Locate the cell with the specified text and output its (X, Y) center coordinate. 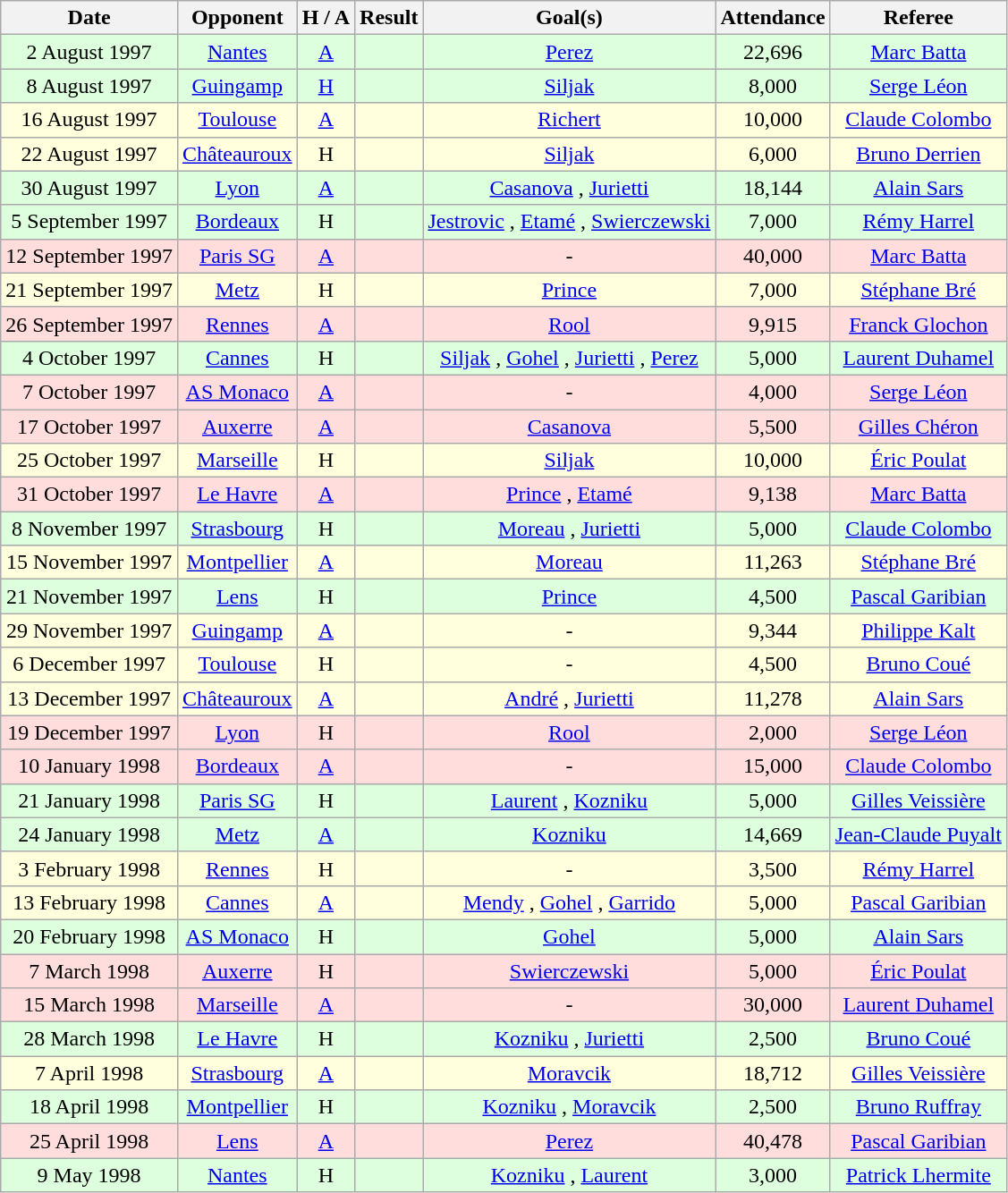
Bruno Derrien (918, 154)
Moreau (569, 563)
Jestrovic , Etamé , Swierczewski (569, 222)
30,000 (773, 1005)
17 October 1997 (89, 427)
Kozniku , Moravcik (569, 1107)
30 August 1997 (89, 188)
24 January 1998 (89, 834)
André , Jurietti (569, 698)
Bruno Ruffray (918, 1107)
5,500 (773, 427)
25 April 1998 (89, 1141)
5 September 1997 (89, 222)
H / A (326, 18)
6 December 1997 (89, 664)
2 August 1997 (89, 52)
22,696 (773, 52)
Referee (918, 18)
11,263 (773, 563)
18,144 (773, 188)
10 January 1998 (89, 766)
3 February 1998 (89, 868)
15 March 1998 (89, 1005)
9,344 (773, 630)
26 September 1997 (89, 324)
Moreau , Jurietti (569, 529)
Goal(s) (569, 18)
Casanova , Jurietti (569, 188)
Date (89, 18)
20 February 1998 (89, 936)
Jean-Claude Puyalt (918, 834)
9,915 (773, 324)
Richert (569, 120)
6,000 (773, 154)
7 April 1998 (89, 1073)
21 September 1997 (89, 290)
7 March 1998 (89, 970)
Result (389, 18)
19 December 1997 (89, 732)
Kozniku (569, 834)
11,278 (773, 698)
22 August 1997 (89, 154)
Casanova (569, 427)
29 November 1997 (89, 630)
Kozniku , Laurent (569, 1175)
Gilles Chéron (918, 427)
40,000 (773, 256)
7 October 1997 (89, 392)
3,500 (773, 868)
Siljak , Gohel , Jurietti , Perez (569, 358)
21 November 1997 (89, 596)
3,000 (773, 1175)
Swierczewski (569, 970)
Prince , Etamé (569, 495)
31 October 1997 (89, 495)
Philippe Kalt (918, 630)
13 February 1998 (89, 902)
15,000 (773, 766)
9 May 1998 (89, 1175)
Opponent (237, 18)
Franck Glochon (918, 324)
40,478 (773, 1141)
4 October 1997 (89, 358)
28 March 1998 (89, 1039)
13 December 1997 (89, 698)
9,138 (773, 495)
4,000 (773, 392)
18 April 1998 (89, 1107)
Moravcik (569, 1073)
21 January 1998 (89, 800)
12 September 1997 (89, 256)
8 August 1997 (89, 86)
8 November 1997 (89, 529)
8,000 (773, 86)
Gohel (569, 936)
Laurent , Kozniku (569, 800)
15 November 1997 (89, 563)
2,000 (773, 732)
25 October 1997 (89, 461)
Mendy , Gohel , Garrido (569, 902)
14,669 (773, 834)
16 August 1997 (89, 120)
Kozniku , Jurietti (569, 1039)
Patrick Lhermite (918, 1175)
18,712 (773, 1073)
Attendance (773, 18)
